Determine the (x, y) coordinate at the center of the cell enclosing the given text.  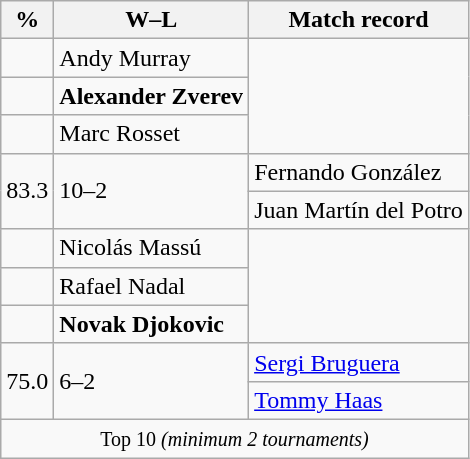
Top 10 (minimum 2 tournaments) (235, 438)
Andy Murray (152, 58)
Nicolás Massú (152, 248)
83.3 (28, 191)
Match record (359, 20)
10–2 (152, 191)
Sergi Bruguera (359, 362)
Rafael Nadal (152, 286)
75.0 (28, 381)
Marc Rosset (152, 134)
Novak Djokovic (152, 324)
Tommy Haas (359, 400)
% (28, 20)
Alexander Zverev (152, 96)
Juan Martín del Potro (359, 210)
Fernando González (359, 172)
6–2 (152, 381)
W–L (152, 20)
